Extract the [X, Y] coordinate from the center of the cell holding the provided text.  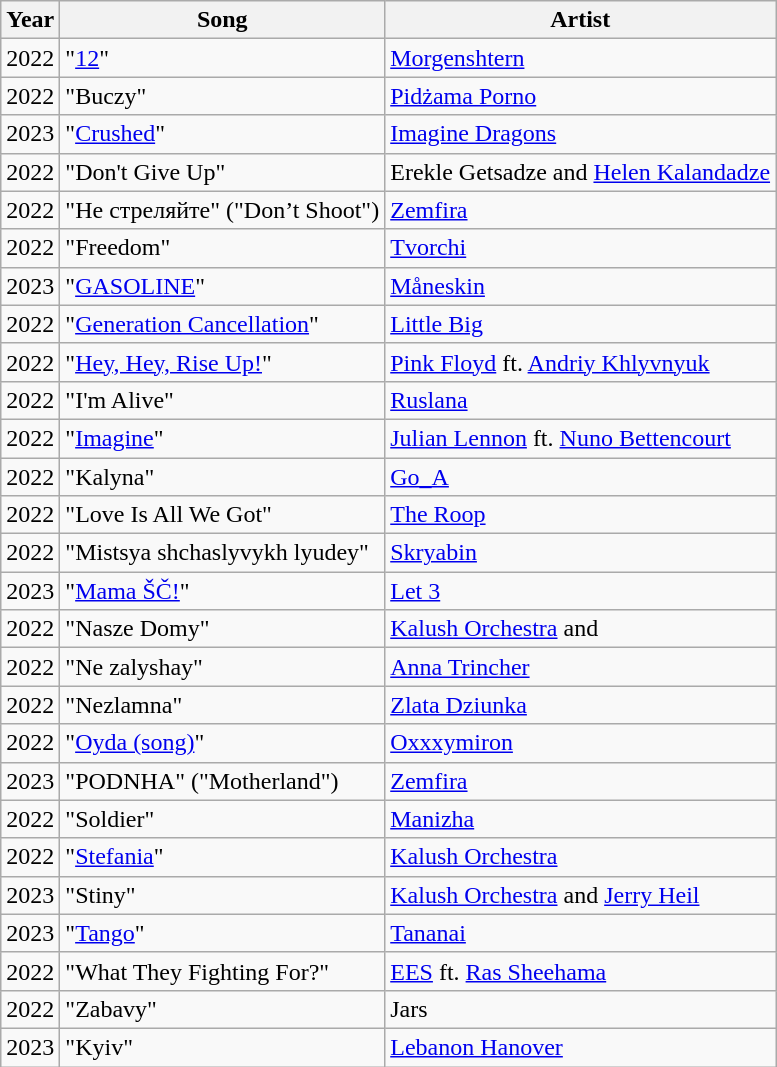
"Stefania" [222, 857]
"Tango" [222, 933]
EES ft. Ras Sheehama [580, 971]
Jars [580, 1009]
Artist [580, 20]
"Stiny" [222, 895]
Let 3 [580, 591]
Kalush Orchestra and [580, 629]
"Mama ŠČ!" [222, 591]
Zlata Dziunka [580, 705]
Tananai [580, 933]
Skryabin [580, 553]
"Freedom" [222, 248]
Oxxxymiron [580, 743]
"Soldier" [222, 819]
"Buczy" [222, 96]
"Zabavy" [222, 1009]
"Nasze Domy" [222, 629]
"I'm Alive" [222, 400]
"Nezlamna" [222, 705]
"Love Is All We Got" [222, 515]
Ruslana [580, 400]
Julian Lennon ft. Nuno Bettencourt [580, 438]
Lebanon Hanover [580, 1047]
Tvorchi [580, 248]
Song [222, 20]
"GASOLINE" [222, 286]
"What They Fighting For?" [222, 971]
"Generation Cancellation" [222, 324]
"12" [222, 58]
"Kalyna" [222, 477]
Kalush Orchestra [580, 857]
"Hey, Hey, Rise Up!" [222, 362]
"Mistsya shchaslyvykh lyudey" [222, 553]
Go_A [580, 477]
Kalush Orchestra and Jerry Heil [580, 895]
Year [30, 20]
"Oyda (song)" [222, 743]
Manizha [580, 819]
Erekle Getsadze and Helen Kalandadze [580, 172]
The Roop [580, 515]
Måneskin [580, 286]
"Crushed" [222, 134]
"Kyiv" [222, 1047]
Morgenshtern [580, 58]
Pidżama Porno [580, 96]
Imagine Dragons [580, 134]
Anna Trincher [580, 667]
"Imagine" [222, 438]
Little Big [580, 324]
Pink Floyd ft. Andriy Khlyvnyuk [580, 362]
"PODNHA" ("Motherland") [222, 781]
"Не стреляйте" ("Don’t Shoot") [222, 210]
"Ne zalyshay" [222, 667]
"Don't Give Up" [222, 172]
